Find where the given text appears and provide that cell's center as (x, y) coordinate. 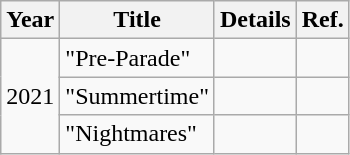
"Pre-Parade" (138, 58)
Year (30, 20)
Title (138, 20)
2021 (30, 96)
Ref. (322, 20)
"Summertime" (138, 96)
Details (255, 20)
"Nightmares" (138, 134)
